Locate the cell with the specified text and output its [X, Y] center coordinate. 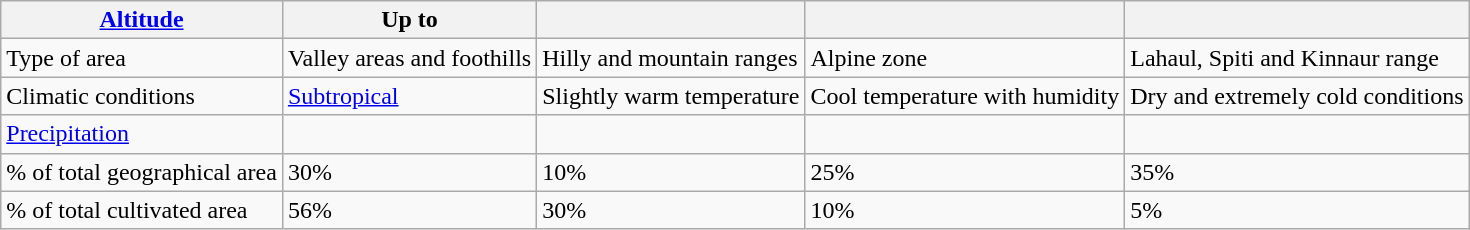
Valley areas and foothills [409, 58]
Altitude [142, 20]
25% [965, 172]
Cool temperature with humidity [965, 96]
56% [409, 210]
5% [1297, 210]
Climatic conditions [142, 96]
Hilly and mountain ranges [671, 58]
Dry and extremely cold conditions [1297, 96]
Subtropical [409, 96]
Precipitation [142, 134]
% of total geographical area [142, 172]
% of total cultivated area [142, 210]
Type of area [142, 58]
Alpine zone [965, 58]
Up to [409, 20]
35% [1297, 172]
Slightly warm temperature [671, 96]
Lahaul, Spiti and Kinnaur range [1297, 58]
